Determine the (x, y) coordinate at the center of the cell enclosing the given text.  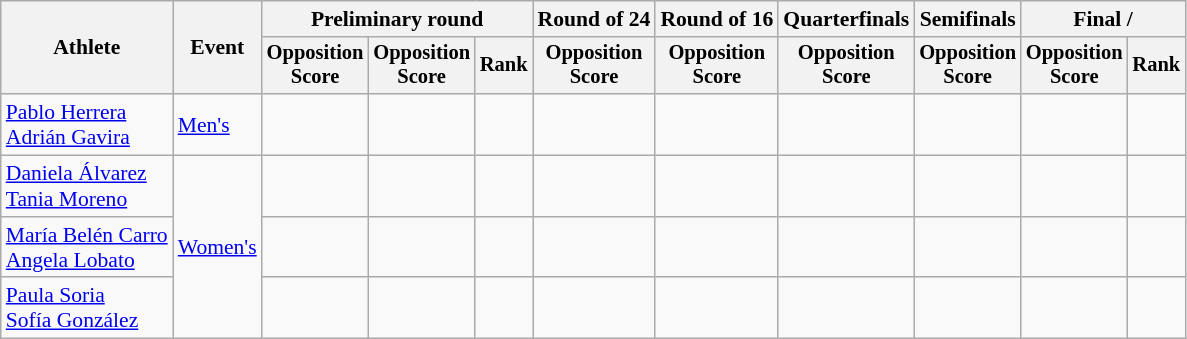
Event (218, 48)
Pablo HerreraAdrián Gavira (87, 124)
Women's (218, 248)
Daniela ÁlvarezTania Moreno (87, 186)
Preliminary round (398, 19)
Semifinals (968, 19)
Final / (1103, 19)
Paula SoriaSofía González (87, 308)
María Belén CarroAngela Lobato (87, 248)
Round of 16 (716, 19)
Men's (218, 124)
Athlete (87, 48)
Quarterfinals (846, 19)
Round of 24 (594, 19)
